Locate the cell with the specified text and output its (X, Y) center coordinate. 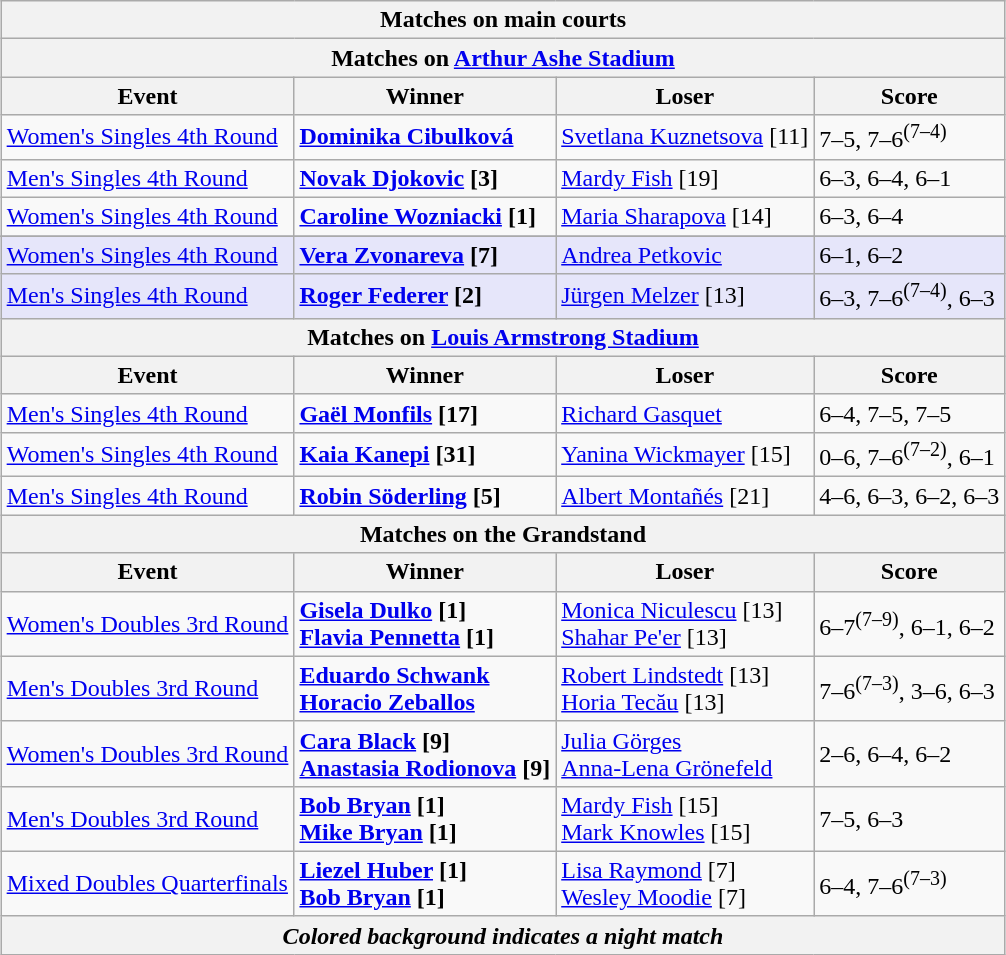
Matches on main courts (503, 20)
Robert Lindstedt [13] Horia Tecău [13] (685, 688)
0–6, 7–6(7–2), 6–1 (910, 454)
Mardy Fish [15] Mark Knowles [15] (685, 818)
Jürgen Melzer [13] (685, 296)
Mardy Fish [19] (685, 178)
Vera Zvonareva [7] (425, 255)
6–1, 6–2 (910, 255)
6–3, 6–4 (910, 217)
6–3, 6–4, 6–1 (910, 178)
Richard Gasquet (685, 413)
Gisela Dulko [1] Flavia Pennetta [1] (425, 624)
Svetlana Kuznetsova [11] (685, 138)
7–6(7–3), 3–6, 6–3 (910, 688)
Novak Djokovic [3] (425, 178)
Caroline Wozniacki [1] (425, 217)
Bob Bryan [1] Mike Bryan [1] (425, 818)
Gaël Monfils [17] (425, 413)
2–6, 6–4, 6–2 (910, 754)
6–3, 7–6(7–4), 6–3 (910, 296)
Mixed Doubles Quarterfinals (148, 884)
Eduardo Schwank Horacio Zeballos (425, 688)
6–4, 7–6(7–3) (910, 884)
Maria Sharapova [14] (685, 217)
Kaia Kanepi [31] (425, 454)
Robin Söderling [5] (425, 496)
Albert Montañés [21] (685, 496)
Andrea Petkovic (685, 255)
Matches on Arthur Ashe Stadium (503, 58)
6–7(7–9), 6–1, 6–2 (910, 624)
4–6, 6–3, 6–2, 6–3 (910, 496)
Lisa Raymond [7] Wesley Moodie [7] (685, 884)
Yanina Wickmayer [15] (685, 454)
Liezel Huber [1] Bob Bryan [1] (425, 884)
Matches on Louis Armstrong Stadium (503, 337)
7–5, 6–3 (910, 818)
Cara Black [9] Anastasia Rodionova [9] (425, 754)
7–5, 7–6(7–4) (910, 138)
Julia Görges Anna-Lena Grönefeld (685, 754)
Matches on the Grandstand (503, 534)
Dominika Cibulková (425, 138)
Roger Federer [2] (425, 296)
6–4, 7–5, 7–5 (910, 413)
Monica Niculescu [13] Shahar Pe'er [13] (685, 624)
Colored background indicates a night match (503, 935)
